Pinpoint the cell where the given text exists, returning its [X, Y] midpoint coordinate. 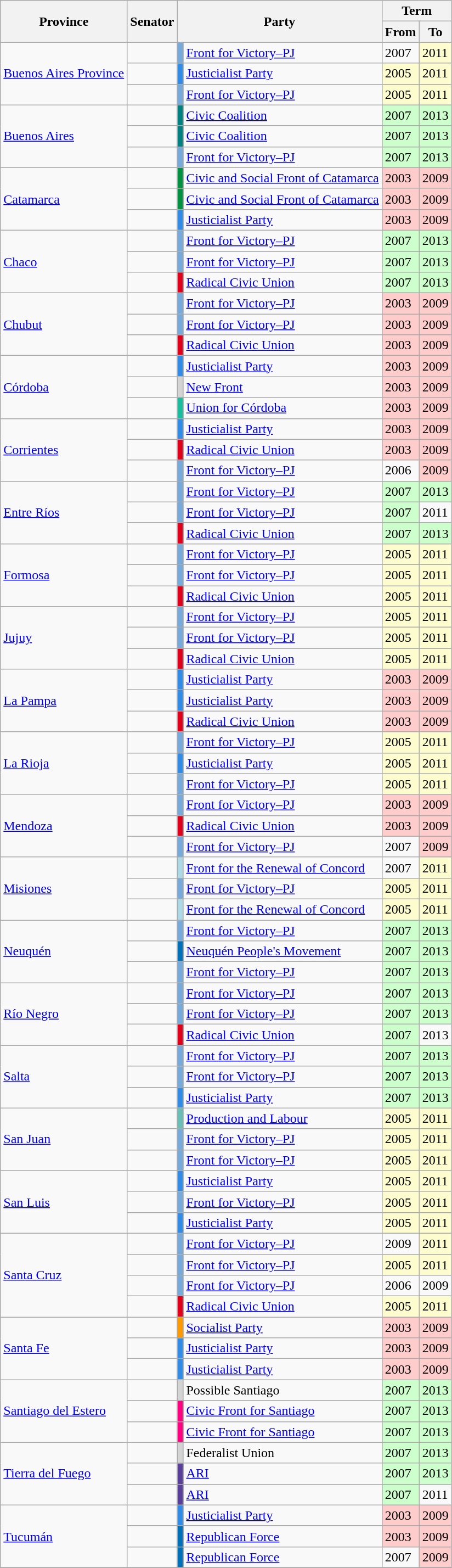
Chaco [64, 261]
Union for Córdoba [282, 408]
Tierra del Fuego [64, 1474]
Santa Cruz [64, 1275]
Possible Santiago [282, 1390]
From [400, 32]
La Pampa [64, 701]
San Luis [64, 1202]
Senator [152, 21]
Tucumán [64, 1536]
Río Negro [64, 1014]
Mendoza [64, 826]
Entre Ríos [64, 512]
Socialist Party [282, 1328]
Term [417, 11]
Neuquén [64, 951]
Party [280, 21]
Neuquén People's Movement [282, 951]
Misiones [64, 888]
New Front [282, 387]
Santa Fe [64, 1348]
Jujuy [64, 638]
Province [64, 21]
Buenos Aires [64, 136]
Catamarca [64, 199]
Formosa [64, 575]
Production and Labour [282, 1118]
To [436, 32]
Chubut [64, 324]
La Rioja [64, 763]
Santiago del Estero [64, 1411]
Salta [64, 1077]
Corrientes [64, 450]
Buenos Aires Province [64, 74]
San Juan [64, 1139]
Federalist Union [282, 1453]
Córdoba [64, 387]
